Return [X, Y] of the center of cell containing provided text 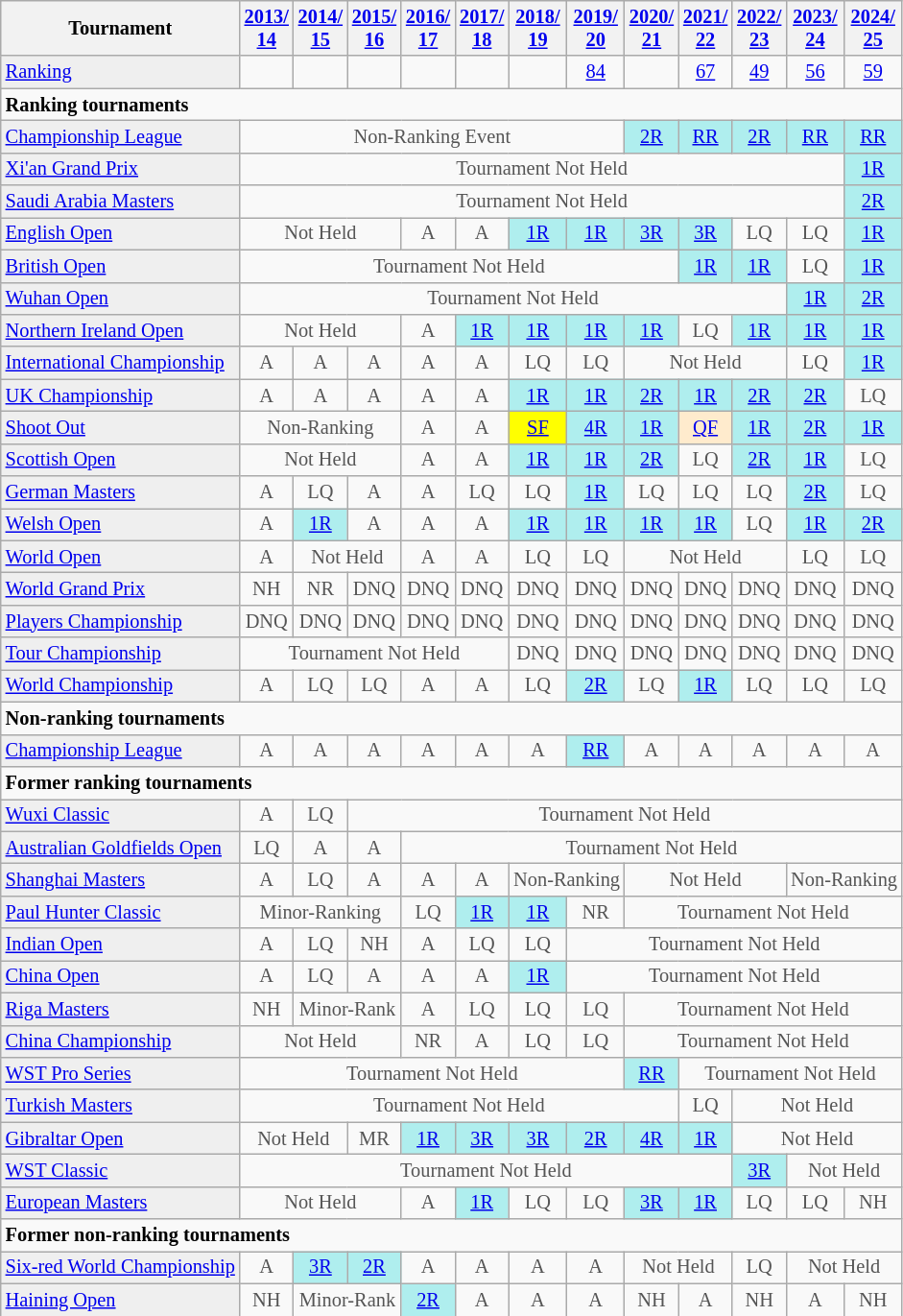
Northern Ireland Open [121, 330]
English Open [121, 233]
2019/20 [596, 28]
2016/17 [428, 28]
Non-ranking tournaments [451, 718]
Gibraltar Open [121, 1138]
2015/16 [374, 28]
2020/21 [652, 28]
British Open [121, 266]
World Open [121, 557]
UK Championship [121, 395]
84 [596, 72]
MR [374, 1138]
International Championship [121, 363]
Ranking tournaments [451, 105]
Shoot Out [121, 427]
World Grand Prix [121, 588]
Turkish Masters [121, 1106]
2024/25 [873, 28]
Australian Goldfields Open [121, 848]
Shanghai Masters [121, 879]
Riga Masters [121, 1009]
SF [537, 427]
Tour Championship [121, 654]
WST Pro Series [121, 1073]
China Championship [121, 1041]
67 [705, 72]
Saudi Arabia Masters [121, 202]
Wuxi Classic [121, 815]
Minor-Ranking [321, 912]
2021/22 [705, 28]
Xi'an Grand Prix [121, 169]
49 [759, 72]
Former non-ranking tournaments [451, 1235]
2013/14 [267, 28]
59 [873, 72]
2017/18 [482, 28]
World Championship [121, 685]
Paul Hunter Classic [121, 912]
2018/19 [537, 28]
Six-red World Championship [121, 1267]
Haining Open [121, 1300]
Wuhan Open [121, 299]
Ranking [121, 72]
Former ranking tournaments [451, 782]
WST Classic [121, 1170]
Indian Open [121, 945]
European Masters [121, 1203]
56 [815, 72]
German Masters [121, 492]
Players Championship [121, 621]
Non-Ranking Event [432, 136]
2014/15 [321, 28]
2022/23 [759, 28]
Tournament [121, 28]
2023/24 [815, 28]
Welsh Open [121, 524]
QF [705, 427]
China Open [121, 976]
Scottish Open [121, 460]
